Scan for the cell matching the given text and deliver its (X, Y) coordinate at center. 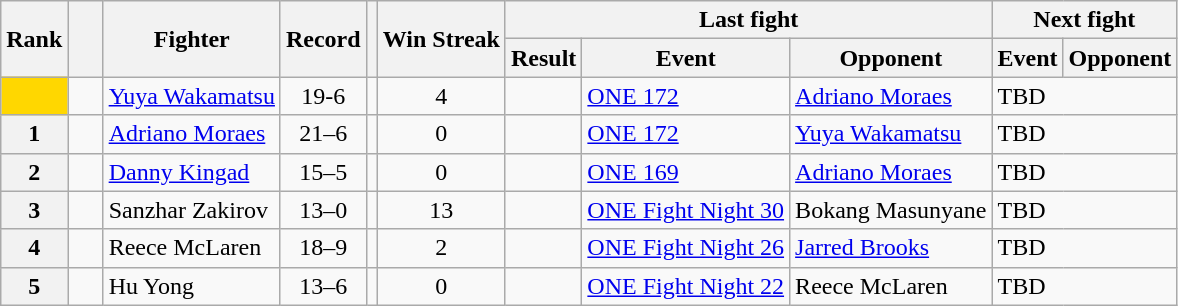
Jarred Brooks (891, 248)
5 (34, 286)
Rank (34, 39)
Fighter (192, 39)
ONE 169 (686, 172)
Result (543, 58)
Danny Kingad (192, 172)
18–9 (323, 248)
ONE Fight Night 30 (686, 210)
Last fight (748, 20)
ONE Fight Night 22 (686, 286)
Next fight (1084, 20)
13 (441, 210)
Sanzhar Zakirov (192, 210)
1 (34, 134)
13–0 (323, 210)
Hu Yong (192, 286)
Win Streak (441, 39)
19-6 (323, 96)
15–5 (323, 172)
13–6 (323, 286)
Bokang Masunyane (891, 210)
3 (34, 210)
Record (323, 39)
21–6 (323, 134)
ONE Fight Night 26 (686, 248)
